Output the [x, y] coordinate of the center of the cell containing the given text.  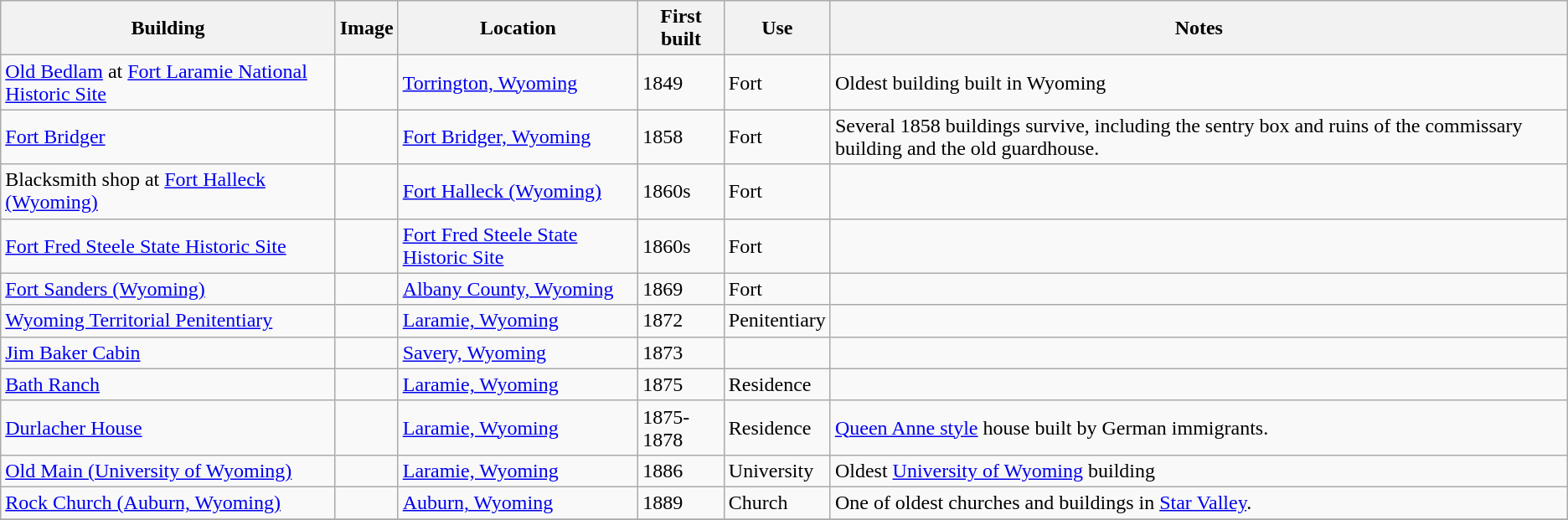
1873 [682, 353]
Oldest University of Wyoming building [1199, 471]
Image [367, 28]
1889 [682, 502]
Location [518, 28]
1886 [682, 471]
Bath Ranch [168, 384]
Old Main (University of Wyoming) [168, 471]
1875-1878 [682, 427]
Several 1858 buildings survive, including the sentry box and ruins of the commissary building and the old guardhouse. [1199, 137]
Use [777, 28]
Durlacher House [168, 427]
Jim Baker Cabin [168, 353]
University [777, 471]
Building [168, 28]
Old Bedlam at Fort Laramie National Historic Site [168, 82]
One of oldest churches and buildings in Star Valley. [1199, 502]
Fort Bridger, Wyoming [518, 137]
Penitentiary [777, 321]
Queen Anne style house built by German immigrants. [1199, 427]
Fort Sanders (Wyoming) [168, 289]
First built [682, 28]
1849 [682, 82]
Albany County, Wyoming [518, 289]
1869 [682, 289]
Auburn, Wyoming [518, 502]
Church [777, 502]
Rock Church (Auburn, Wyoming) [168, 502]
Torrington, Wyoming [518, 82]
1858 [682, 137]
Blacksmith shop at Fort Halleck (Wyoming) [168, 191]
Fort Bridger [168, 137]
Fort Halleck (Wyoming) [518, 191]
1875 [682, 384]
1872 [682, 321]
Savery, Wyoming [518, 353]
Notes [1199, 28]
Oldest building built in Wyoming [1199, 82]
Wyoming Territorial Penitentiary [168, 321]
